Extract the [X, Y] coordinate from the center of the cell holding the provided text.  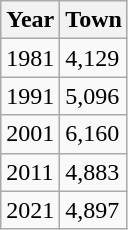
1991 [30, 96]
2011 [30, 172]
4,883 [94, 172]
Town [94, 20]
Year [30, 20]
2001 [30, 134]
1981 [30, 58]
4,129 [94, 58]
5,096 [94, 96]
6,160 [94, 134]
2021 [30, 210]
4,897 [94, 210]
